Pinpoint the cell where the given text exists, returning its [x, y] midpoint coordinate. 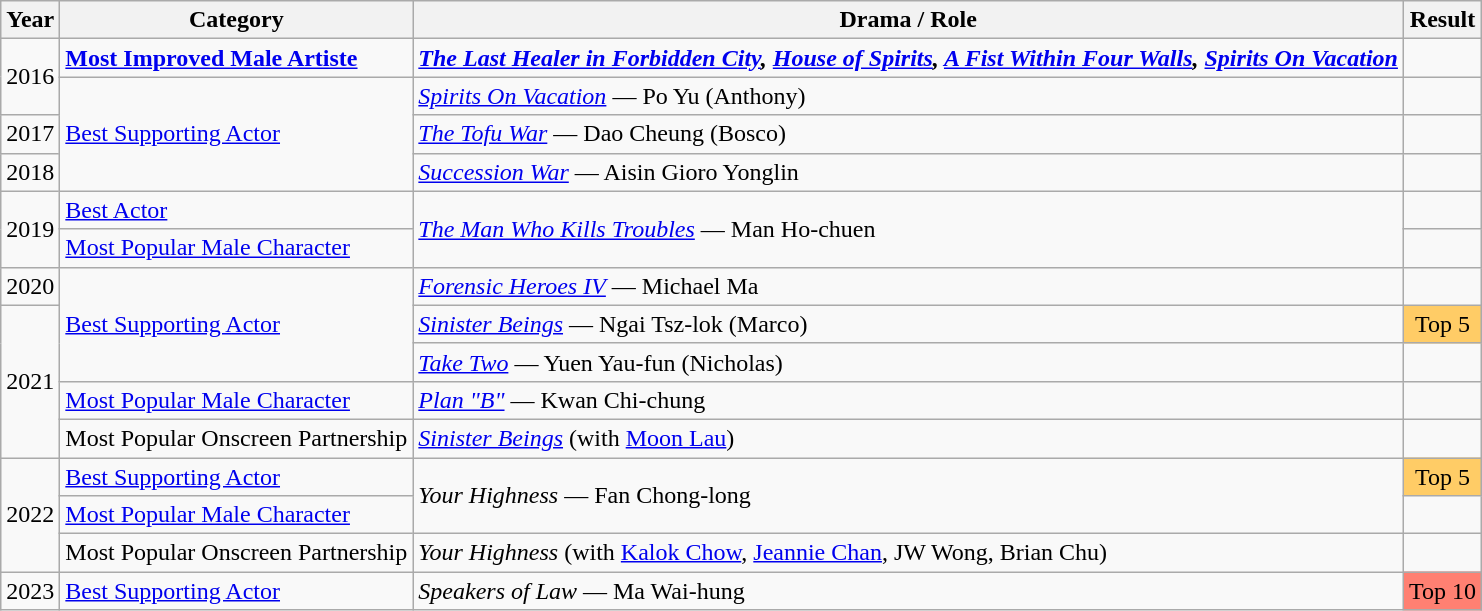
Spirits On Vacation — Po Yu (Anthony) [908, 96]
Sinister Beings (with Moon Lau) [908, 438]
Drama / Role [908, 20]
Speakers of Law — Ma Wai-hung [908, 591]
2021 [30, 381]
Take Two — Yuen Yau-fun (Nicholas) [908, 362]
Most Improved Male Artiste [236, 58]
Best Actor [236, 210]
The Last Healer in Forbidden City, House of Spirits, A Fist Within Four Walls, Spirits On Vacation [908, 58]
Year [30, 20]
Forensic Heroes IV — Michael Ma [908, 286]
The Man Who Kills Troubles — Man Ho-chuen [908, 229]
Top 10 [1442, 591]
Sinister Beings — Ngai Tsz-lok (Marco) [908, 324]
2023 [30, 591]
Plan "B" — Kwan Chi-chung [908, 400]
Category [236, 20]
2022 [30, 515]
Succession War — Aisin Gioro Yonglin [908, 172]
2020 [30, 286]
Your Highness (with Kalok Chow, Jeannie Chan, JW Wong, Brian Chu) [908, 553]
2016 [30, 77]
2017 [30, 134]
2019 [30, 229]
The Tofu War — Dao Cheung (Bosco) [908, 134]
Your Highness — Fan Chong-long [908, 496]
Result [1442, 20]
2018 [30, 172]
